Detect which cell encompasses the target text, then output its [X, Y] center coordinate. 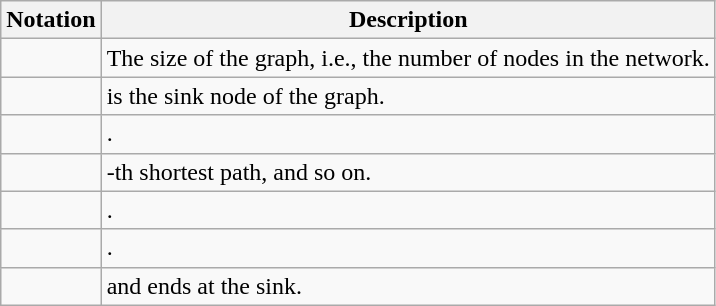
Description [408, 20]
Notation [51, 20]
The size of the graph, i.e., the number of nodes in the network. [408, 58]
-th shortest path, and so on. [408, 172]
and ends at the sink. [408, 286]
is the sink node of the graph. [408, 96]
